Identify which cell holds the provided text, then report its (x, y) central coordinate. 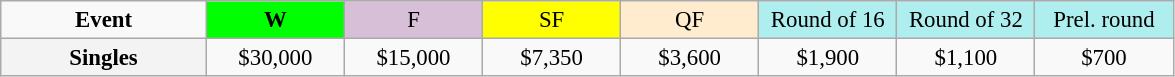
QF (690, 20)
Singles (104, 58)
$15,000 (413, 58)
SF (552, 20)
$1,100 (966, 58)
$3,600 (690, 58)
$7,350 (552, 58)
Round of 32 (966, 20)
W (275, 20)
$30,000 (275, 58)
Round of 16 (828, 20)
Prel. round (1104, 20)
$1,900 (828, 58)
$700 (1104, 58)
F (413, 20)
Event (104, 20)
